Identify which cell holds the provided text, then report its (X, Y) central coordinate. 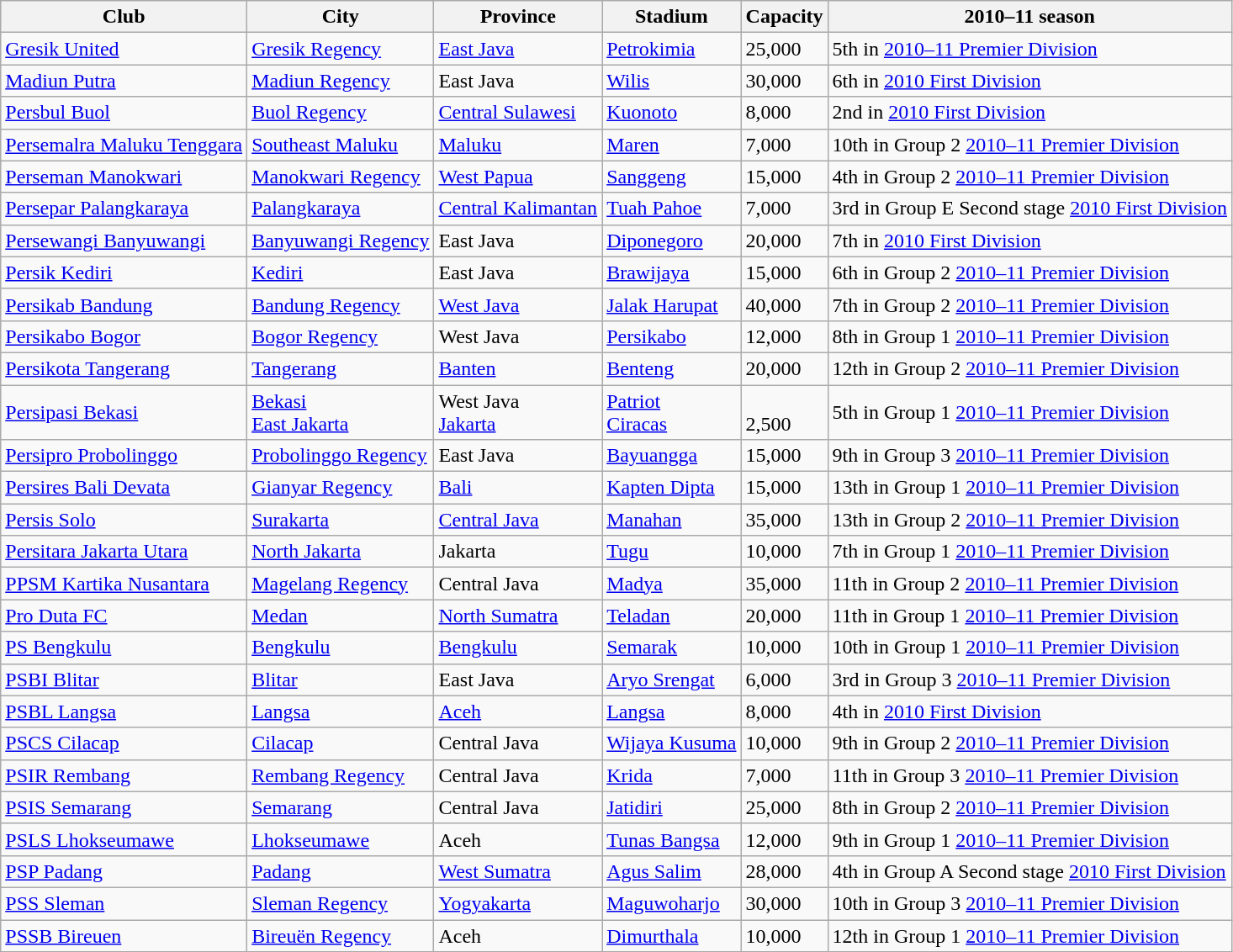
3rd in Group 3 2010–11 Premier Division (1029, 680)
PSSB Bireuen (124, 936)
Jatidiri (671, 807)
West JavaJakarta (518, 412)
Madiun Putra (124, 81)
6,000 (784, 680)
5th in Group 1 2010–11 Premier Division (1029, 412)
7th in Group 1 2010–11 Premier Division (1029, 552)
Province (518, 17)
2nd in 2010 First Division (1029, 113)
8th in Group 2 2010–11 Premier Division (1029, 807)
10th in Group 2 2010–11 Premier Division (1029, 145)
Maguwoharjo (671, 903)
PSCS Cilacap (124, 743)
PSBI Blitar (124, 680)
Rembang Regency (341, 775)
PSP Padang (124, 871)
Persipasi Bekasi (124, 412)
Benteng (671, 368)
6th in Group 2 2010–11 Premier Division (1029, 272)
5th in 2010–11 Premier Division (1029, 49)
Manokwari Regency (341, 177)
Cilacap (341, 743)
Persepar Palangkaraya (124, 209)
Bogor Regency (341, 336)
Gresik Regency (341, 49)
9th in Group 1 2010–11 Premier Division (1029, 839)
Jalak Harupat (671, 304)
Perseman Manokwari (124, 177)
West Sumatra (518, 871)
11th in Group 3 2010–11 Premier Division (1029, 775)
Maluku (518, 145)
Krida (671, 775)
13th in Group 2 2010–11 Premier Division (1029, 520)
Bireuën Regency (341, 936)
Diponegoro (671, 241)
8th in Group 1 2010–11 Premier Division (1029, 336)
28,000 (784, 871)
Petrokimia (671, 49)
Central Kalimantan (518, 209)
Banten (518, 368)
Wijaya Kusuma (671, 743)
Persbul Buol (124, 113)
Persik Kediri (124, 272)
PS Bengkulu (124, 648)
Manahan (671, 520)
Persires Bali Devata (124, 488)
Palangkaraya (341, 209)
Capacity (784, 17)
Persikota Tangerang (124, 368)
North Sumatra (518, 616)
Semarak (671, 648)
9th in Group 2 2010–11 Premier Division (1029, 743)
Kapten Dipta (671, 488)
Persis Solo (124, 520)
Tunas Bangsa (671, 839)
Wilis (671, 81)
Dimurthala (671, 936)
Persikab Bandung (124, 304)
4th in Group 2 2010–11 Premier Division (1029, 177)
10th in Group 3 2010–11 Premier Division (1029, 903)
Bayuangga (671, 456)
Stadium (671, 17)
Persikabo (671, 336)
PPSM Kartika Nusantara (124, 584)
Banyuwangi Regency (341, 241)
Tuah Pahoe (671, 209)
Club (124, 17)
PSLS Lhokseumawe (124, 839)
BekasiEast Jakarta (341, 412)
Persitara Jakarta Utara (124, 552)
Tugu (671, 552)
Gianyar Regency (341, 488)
Persewangi Banyuwangi (124, 241)
9th in Group 3 2010–11 Premier Division (1029, 456)
PSIR Rembang (124, 775)
4th in Group A Second stage 2010 First Division (1029, 871)
Kuonoto (671, 113)
4th in 2010 First Division (1029, 711)
12th in Group 1 2010–11 Premier Division (1029, 936)
Madiun Regency (341, 81)
Teladan (671, 616)
Maren (671, 145)
Aryo Srengat (671, 680)
Southeast Maluku (341, 145)
Central Sulawesi (518, 113)
North Jakarta (341, 552)
PatriotCiracas (671, 412)
Persipro Probolinggo (124, 456)
Persikabo Bogor (124, 336)
Gresik United (124, 49)
Brawijaya (671, 272)
Probolinggo Regency (341, 456)
Agus Salim (671, 871)
7th in 2010 First Division (1029, 241)
Bali (518, 488)
Tangerang (341, 368)
Sleman Regency (341, 903)
Semarang (341, 807)
PSBL Langsa (124, 711)
13th in Group 1 2010–11 Premier Division (1029, 488)
Lhokseumawe (341, 839)
6th in 2010 First Division (1029, 81)
West Papua (518, 177)
Magelang Regency (341, 584)
12th in Group 2 2010–11 Premier Division (1029, 368)
7th in Group 2 2010–11 Premier Division (1029, 304)
Pro Duta FC (124, 616)
Buol Regency (341, 113)
11th in Group 2 2010–11 Premier Division (1029, 584)
Sanggeng (671, 177)
Padang (341, 871)
City (341, 17)
Medan (341, 616)
Jakarta (518, 552)
Yogyakarta (518, 903)
Kediri (341, 272)
10th in Group 1 2010–11 Premier Division (1029, 648)
40,000 (784, 304)
2,500 (784, 412)
Blitar (341, 680)
Madya (671, 584)
11th in Group 1 2010–11 Premier Division (1029, 616)
3rd in Group E Second stage 2010 First Division (1029, 209)
PSIS Semarang (124, 807)
2010–11 season (1029, 17)
Persemalra Maluku Tenggara (124, 145)
Surakarta (341, 520)
Bandung Regency (341, 304)
PSS Sleman (124, 903)
